Find where the given text appears and provide that cell's center as (X, Y) coordinate. 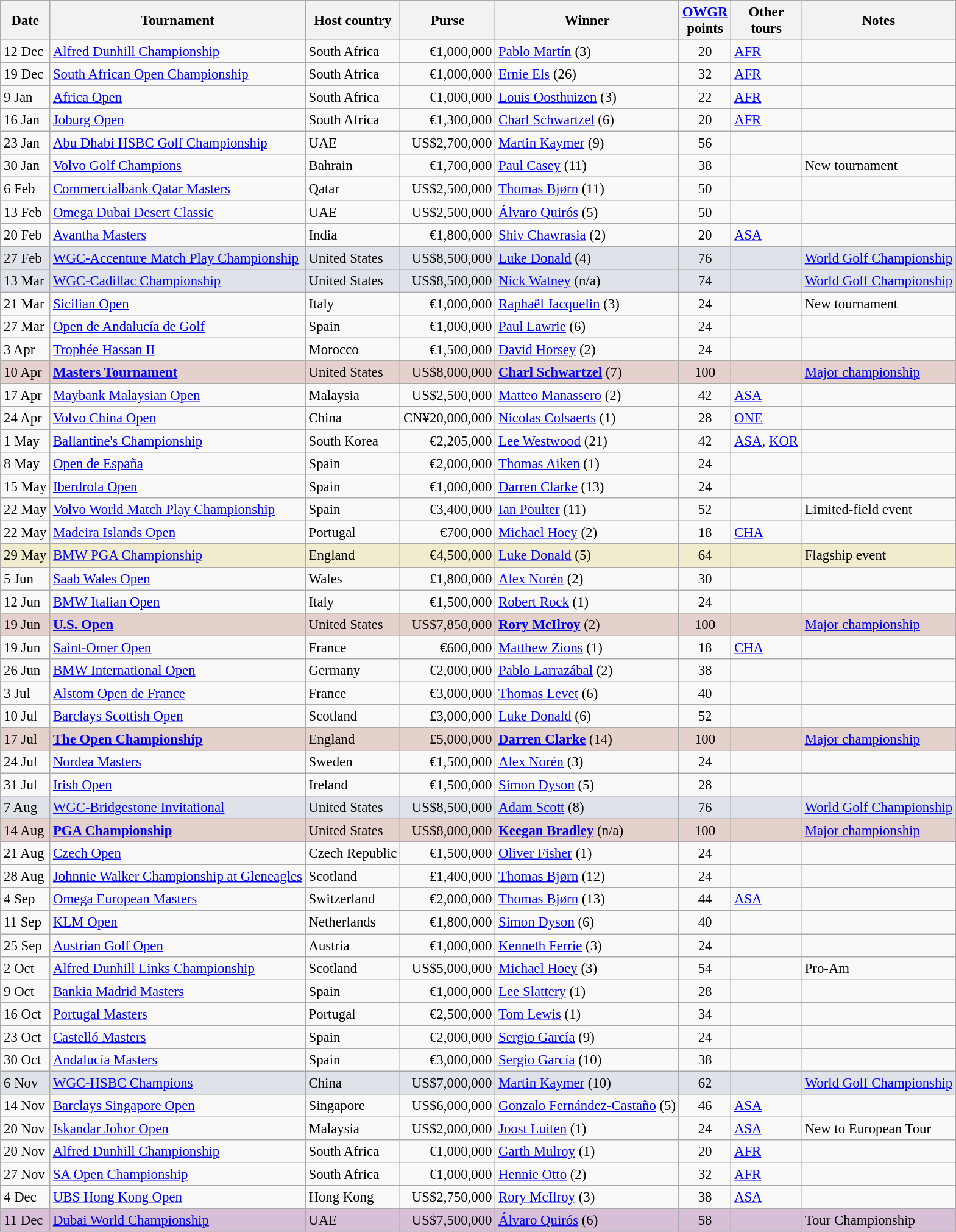
Czech Open (178, 853)
€600,000 (448, 647)
Hennie Otto (2) (587, 1175)
Ian Poulter (11) (587, 510)
Shiv Chawrasia (2) (587, 235)
Simon Dyson (6) (587, 922)
13 Mar (26, 280)
74 (704, 280)
Barclays Singapore Open (178, 1106)
Sweden (352, 762)
24 Jul (26, 762)
Rory McIlroy (3) (587, 1197)
Barclays Scottish Open (178, 716)
Matteo Manassero (2) (587, 395)
Ernie Els (26) (587, 74)
17 Jul (26, 739)
16 Oct (26, 1014)
US$7,850,000 (448, 624)
€3,400,000 (448, 510)
11 Dec (26, 1220)
Tour Championship (879, 1220)
31 Jul (26, 785)
4 Dec (26, 1197)
Open de Andalucía de Golf (178, 327)
South Korea (352, 441)
Netherlands (352, 922)
26 Jun (26, 671)
4 Sep (26, 899)
PGA Championship (178, 831)
Avantha Masters (178, 235)
Michael Hoey (3) (587, 968)
Iskandar Johor Open (178, 1128)
Dubai World Championship (178, 1220)
Thomas Levet (6) (587, 693)
Michael Hoey (2) (587, 533)
30 (704, 579)
2 Oct (26, 968)
Thomas Bjørn (12) (587, 877)
58 (704, 1220)
56 (704, 143)
Luke Donald (4) (587, 258)
Paul Lawrie (6) (587, 327)
Martin Kaymer (10) (587, 1083)
Adam Scott (8) (587, 808)
44 (704, 899)
Pablo Larrazábal (2) (587, 671)
23 Jan (26, 143)
WGC-Accenture Match Play Championship (178, 258)
Omega European Masters (178, 899)
WGC-HSBC Champions (178, 1083)
Nick Watney (n/a) (587, 280)
KLM Open (178, 922)
5 Jun (26, 579)
South African Open Championship (178, 74)
Sergio García (9) (587, 1037)
Gonzalo Fernández-Castaño (5) (587, 1106)
22 (704, 98)
Tom Lewis (1) (587, 1014)
21 Mar (26, 304)
10 Apr (26, 372)
8 May (26, 464)
Irish Open (178, 785)
Pro-Am (879, 968)
Omega Dubai Desert Classic (178, 212)
Abu Dhabi HSBC Golf Championship (178, 143)
9 Oct (26, 991)
Alstom Open de France (178, 693)
India (352, 235)
6 Nov (26, 1083)
25 Sep (26, 945)
Robert Rock (1) (587, 602)
BMW Italian Open (178, 602)
€700,000 (448, 533)
US$7,500,000 (448, 1220)
US$2,000,000 (448, 1128)
Host country (352, 21)
Saab Wales Open (178, 579)
Louis Oosthuizen (3) (587, 98)
Ireland (352, 785)
1 May (26, 441)
10 Jul (26, 716)
Álvaro Quirós (5) (587, 212)
BMW PGA Championship (178, 556)
Austrian Golf Open (178, 945)
Flagship event (879, 556)
Sergio García (10) (587, 1060)
Volvo World Match Play Championship (178, 510)
US$2,750,000 (448, 1197)
3 Jul (26, 693)
US$6,000,000 (448, 1106)
27 Feb (26, 258)
Switzerland (352, 899)
US$2,700,000 (448, 143)
Volvo Golf Champions (178, 166)
€2,500,000 (448, 1014)
US$5,000,000 (448, 968)
27 Mar (26, 327)
€4,500,000 (448, 556)
Bahrain (352, 166)
Kenneth Ferrie (3) (587, 945)
£5,000,000 (448, 739)
£3,000,000 (448, 716)
34 (704, 1014)
David Horsey (2) (587, 349)
Álvaro Quirós (6) (587, 1220)
Tournament (178, 21)
Czech Republic (352, 853)
Luke Donald (5) (587, 556)
21 Aug (26, 853)
Portugal Masters (178, 1014)
WGC-Bridgestone Invitational (178, 808)
7 Aug (26, 808)
CN¥20,000,000 (448, 418)
Volvo China Open (178, 418)
£1,400,000 (448, 877)
30 Jan (26, 166)
Johnnie Walker Championship at Gleneagles (178, 877)
Singapore (352, 1106)
Castelló Masters (178, 1037)
UBS Hong Kong Open (178, 1197)
WGC-Cadillac Championship (178, 280)
Nordea Masters (178, 762)
24 Apr (26, 418)
Austria (352, 945)
19 Dec (26, 74)
Morocco (352, 349)
Nicolas Colsaerts (1) (587, 418)
46 (704, 1106)
Alex Norén (3) (587, 762)
Othertours (767, 21)
11 Sep (26, 922)
€2,205,000 (448, 441)
29 May (26, 556)
20 Feb (26, 235)
Keegan Bradley (n/a) (587, 831)
Notes (879, 21)
Trophée Hassan II (178, 349)
Thomas Bjørn (13) (587, 899)
Simon Dyson (5) (587, 785)
9 Jan (26, 98)
Thomas Aiken (1) (587, 464)
Commercialbank Qatar Masters (178, 189)
Purse (448, 21)
Bankia Madrid Masters (178, 991)
£1,800,000 (448, 579)
15 May (26, 487)
Sicilian Open (178, 304)
62 (704, 1083)
Darren Clarke (14) (587, 739)
Paul Casey (11) (587, 166)
ONE (767, 418)
Thomas Bjørn (11) (587, 189)
Charl Schwartzel (7) (587, 372)
Martin Kaymer (9) (587, 143)
Date (26, 21)
OWGRpoints (704, 21)
13 Feb (26, 212)
54 (704, 968)
Masters Tournament (178, 372)
28 Aug (26, 877)
17 Apr (26, 395)
14 Aug (26, 831)
Iberdrola Open (178, 487)
30 Oct (26, 1060)
16 Jan (26, 120)
Winner (587, 21)
Raphaël Jacquelin (3) (587, 304)
Rory McIlroy (2) (587, 624)
Open de España (178, 464)
U.S. Open (178, 624)
27 Nov (26, 1175)
64 (704, 556)
12 Jun (26, 602)
Madeira Islands Open (178, 533)
Alex Norén (2) (587, 579)
Garth Mulroy (1) (587, 1152)
Ballantine's Championship (178, 441)
ASA, KOR (767, 441)
Hong Kong (352, 1197)
Darren Clarke (13) (587, 487)
€1,300,000 (448, 120)
Pablo Martín (3) (587, 52)
Matthew Zions (1) (587, 647)
Charl Schwartzel (6) (587, 120)
Limited-field event (879, 510)
Andalucía Masters (178, 1060)
Wales (352, 579)
Maybank Malaysian Open (178, 395)
The Open Championship (178, 739)
3 Apr (26, 349)
Joost Luiten (1) (587, 1128)
Germany (352, 671)
€1,700,000 (448, 166)
Joburg Open (178, 120)
Oliver Fisher (1) (587, 853)
Qatar (352, 189)
US$7,000,000 (448, 1083)
14 Nov (26, 1106)
12 Dec (26, 52)
Lee Slattery (1) (587, 991)
Africa Open (178, 98)
Alfred Dunhill Links Championship (178, 968)
Lee Westwood (21) (587, 441)
Luke Donald (6) (587, 716)
New to European Tour (879, 1128)
SA Open Championship (178, 1175)
Saint-Omer Open (178, 647)
23 Oct (26, 1037)
6 Feb (26, 189)
BMW International Open (178, 671)
